Pinpoint the cell where the given text exists, returning its [X, Y] midpoint coordinate. 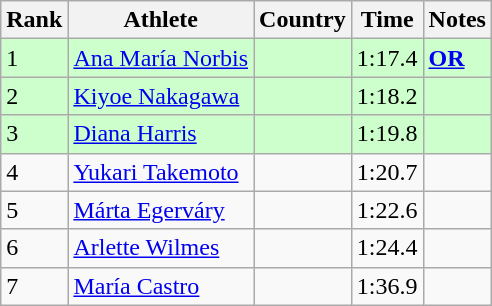
Country [303, 20]
Athlete [161, 20]
Yukari Takemoto [161, 172]
1:24.4 [387, 248]
7 [34, 286]
Diana Harris [161, 134]
OR [457, 58]
1:22.6 [387, 210]
Notes [457, 20]
1:36.9 [387, 286]
1:20.7 [387, 172]
Márta Egerváry [161, 210]
Time [387, 20]
5 [34, 210]
Kiyoe Nakagawa [161, 96]
4 [34, 172]
1 [34, 58]
2 [34, 96]
Arlette Wilmes [161, 248]
Ana María Norbis [161, 58]
1:19.8 [387, 134]
6 [34, 248]
1:17.4 [387, 58]
1:18.2 [387, 96]
Rank [34, 20]
María Castro [161, 286]
3 [34, 134]
